Search for the cell housing the specified text and yield its [X, Y] center coordinate. 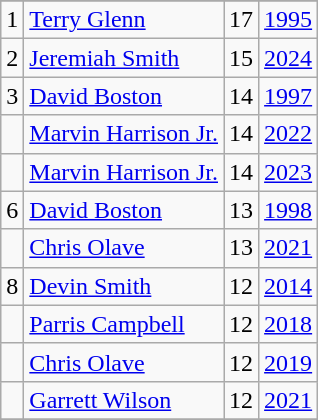
3 [12, 96]
2024 [288, 58]
Devin Smith [124, 286]
2019 [288, 362]
2022 [288, 134]
2018 [288, 324]
1995 [288, 20]
2 [12, 58]
2014 [288, 286]
1998 [288, 210]
Parris Campbell [124, 324]
1 [12, 20]
Garrett Wilson [124, 400]
15 [242, 58]
1997 [288, 96]
Jeremiah Smith [124, 58]
6 [12, 210]
17 [242, 20]
8 [12, 286]
2023 [288, 172]
Terry Glenn [124, 20]
